Find where the given text appears and provide that cell's center as (x, y) coordinate. 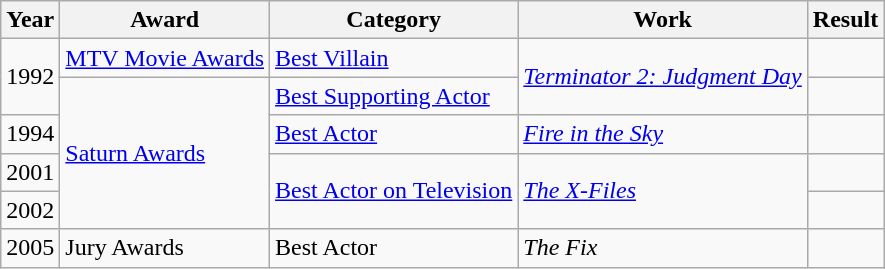
Saturn Awards (165, 153)
2005 (30, 248)
The X-Files (663, 191)
Fire in the Sky (663, 134)
1994 (30, 134)
Best Villain (394, 58)
Jury Awards (165, 248)
Work (663, 20)
MTV Movie Awards (165, 58)
The Fix (663, 248)
Year (30, 20)
2001 (30, 172)
Result (845, 20)
Best Actor on Television (394, 191)
1992 (30, 77)
2002 (30, 210)
Terminator 2: Judgment Day (663, 77)
Category (394, 20)
Best Supporting Actor (394, 96)
Award (165, 20)
